From the cell containing the given text, extract its center point as [x, y] coordinate. 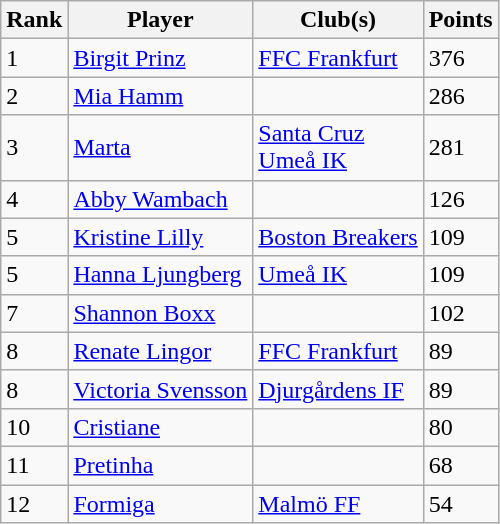
2 [34, 96]
Victoria Svensson [160, 389]
Malmö FF [338, 503]
Birgit Prinz [160, 58]
Boston Breakers [338, 237]
Djurgårdens IF [338, 389]
Kristine Lilly [160, 237]
376 [460, 58]
Rank [34, 20]
Club(s) [338, 20]
Santa Cruz Umeå IK [338, 148]
Mia Hamm [160, 96]
54 [460, 503]
Formiga [160, 503]
80 [460, 427]
68 [460, 465]
Umeå IK [338, 275]
Player [160, 20]
3 [34, 148]
126 [460, 199]
281 [460, 148]
11 [34, 465]
Abby Wambach [160, 199]
7 [34, 313]
Pretinha [160, 465]
Hanna Ljungberg [160, 275]
102 [460, 313]
286 [460, 96]
10 [34, 427]
4 [34, 199]
12 [34, 503]
Cristiane [160, 427]
Marta [160, 148]
Renate Lingor [160, 351]
Shannon Boxx [160, 313]
Points [460, 20]
1 [34, 58]
